Provide the [x, y] coordinate of the cell's center where the given text is located.  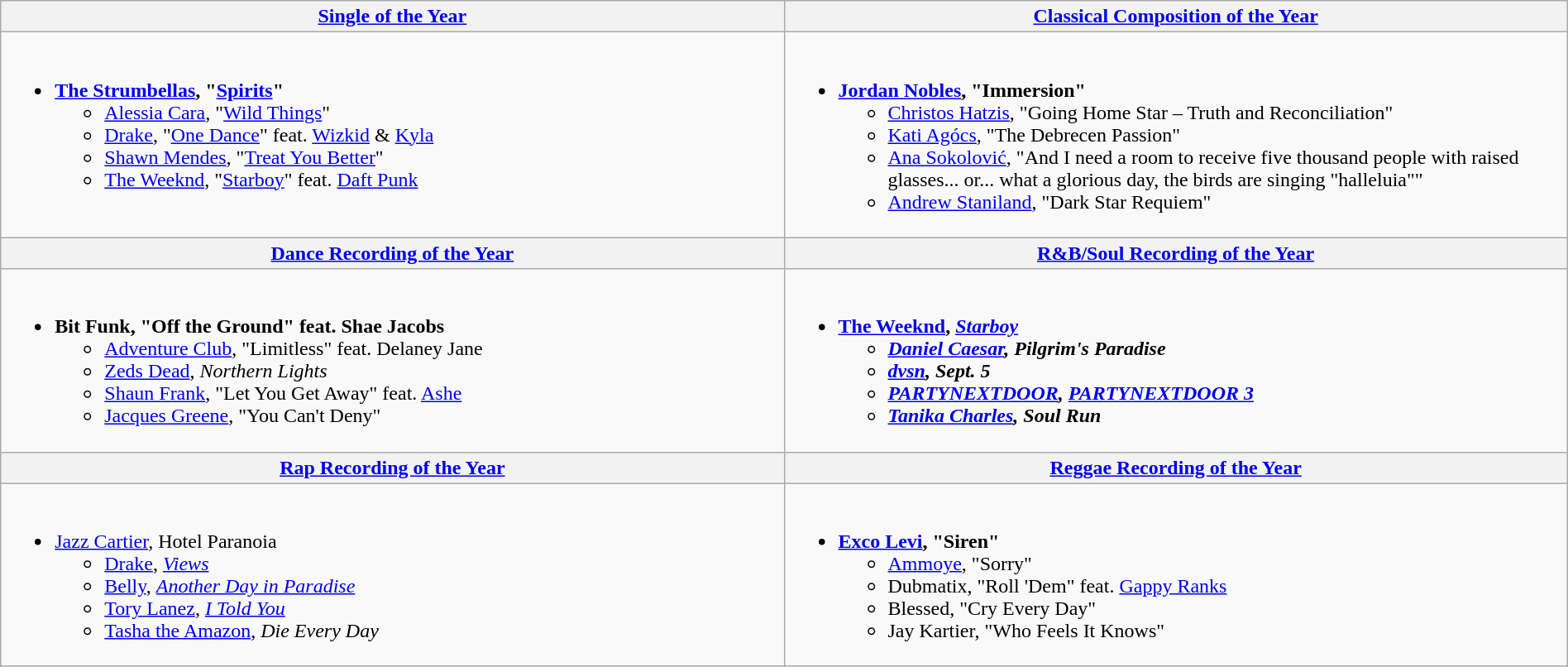
R&B/Soul Recording of the Year [1176, 253]
Classical Composition of the Year [1176, 17]
Exco Levi, "Siren"Ammoye, "Sorry"Dubmatix, "Roll 'Dem" feat. Gappy RanksBlessed, "Cry Every Day"Jay Kartier, "Who Feels It Knows" [1176, 574]
Single of the Year [392, 17]
Reggae Recording of the Year [1176, 468]
Dance Recording of the Year [392, 253]
The Weeknd, StarboyDaniel Caesar, Pilgrim's Paradisedvsn, Sept. 5PARTYNEXTDOOR, PARTYNEXTDOOR 3Tanika Charles, Soul Run [1176, 361]
Rap Recording of the Year [392, 468]
Jazz Cartier, Hotel ParanoiaDrake, ViewsBelly, Another Day in ParadiseTory Lanez, I Told YouTasha the Amazon, Die Every Day [392, 574]
